Scan for the cell matching the given text and deliver its (X, Y) coordinate at center. 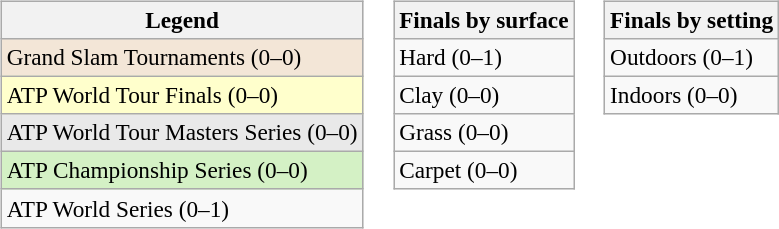
Hard (0–1) (484, 57)
Finals by setting (692, 20)
Outdoors (0–1) (692, 57)
Legend (182, 20)
ATP World Tour Finals (0–0) (182, 95)
Carpet (0–0) (484, 171)
Finals by surface (484, 20)
Indoors (0–0) (692, 95)
ATP Championship Series (0–0) (182, 171)
Grass (0–0) (484, 133)
Clay (0–0) (484, 95)
ATP World Tour Masters Series (0–0) (182, 133)
Grand Slam Tournaments (0–0) (182, 57)
ATP World Series (0–1) (182, 208)
